Identify which cell holds the provided text, then report its (x, y) central coordinate. 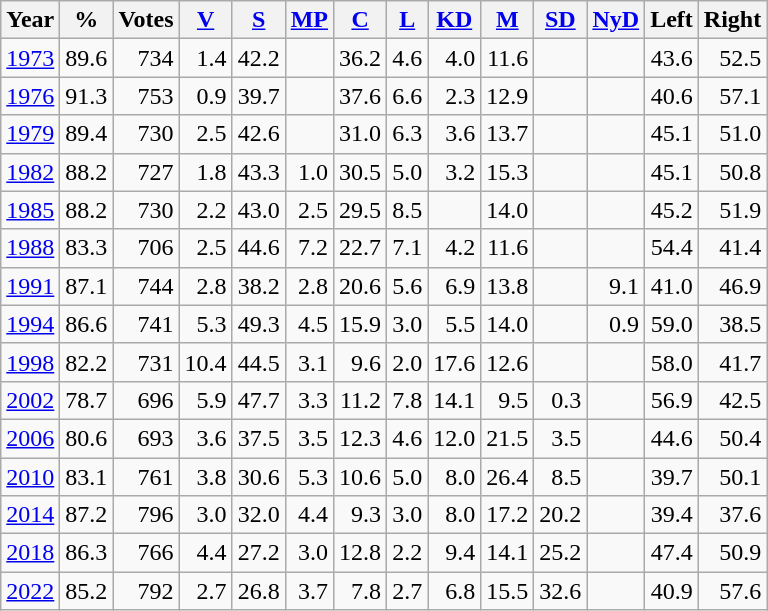
51.0 (732, 134)
744 (146, 286)
83.3 (86, 248)
89.4 (86, 134)
15.3 (508, 172)
40.6 (672, 96)
32.0 (258, 515)
20.6 (360, 286)
15.9 (360, 324)
6.9 (454, 286)
796 (146, 515)
22.7 (360, 248)
9.5 (508, 400)
44.5 (258, 362)
20.2 (560, 515)
47.4 (672, 553)
3.3 (309, 400)
57.1 (732, 96)
40.9 (672, 591)
706 (146, 248)
83.1 (86, 477)
2018 (30, 553)
58.0 (672, 362)
SD (560, 20)
15.5 (508, 591)
7.2 (309, 248)
26.4 (508, 477)
52.5 (732, 58)
S (258, 20)
12.3 (360, 438)
M (508, 20)
V (206, 20)
6.8 (454, 591)
12.0 (454, 438)
1998 (30, 362)
9.4 (454, 553)
47.7 (258, 400)
43.6 (672, 58)
3.1 (309, 362)
3.8 (206, 477)
41.0 (672, 286)
2022 (30, 591)
Votes (146, 20)
12.9 (508, 96)
43.0 (258, 210)
57.6 (732, 591)
693 (146, 438)
4.0 (454, 58)
36.2 (360, 58)
1985 (30, 210)
87.2 (86, 515)
1.8 (206, 172)
696 (146, 400)
5.9 (206, 400)
NyD (616, 20)
30.5 (360, 172)
1979 (30, 134)
50.1 (732, 477)
49.3 (258, 324)
5.5 (454, 324)
C (360, 20)
38.5 (732, 324)
792 (146, 591)
41.7 (732, 362)
2.3 (454, 96)
50.9 (732, 553)
7.1 (408, 248)
82.2 (86, 362)
731 (146, 362)
10.6 (360, 477)
32.6 (560, 591)
56.9 (672, 400)
51.9 (732, 210)
734 (146, 58)
13.7 (508, 134)
1988 (30, 248)
17.6 (454, 362)
% (86, 20)
761 (146, 477)
31.0 (360, 134)
87.1 (86, 286)
L (408, 20)
1991 (30, 286)
29.5 (360, 210)
17.2 (508, 515)
1973 (30, 58)
11.2 (360, 400)
12.8 (360, 553)
21.5 (508, 438)
12.6 (508, 362)
1.0 (309, 172)
9.3 (360, 515)
10.4 (206, 362)
42.2 (258, 58)
59.0 (672, 324)
45.2 (672, 210)
13.8 (508, 286)
Right (732, 20)
1982 (30, 172)
0.3 (560, 400)
5.6 (408, 286)
Year (30, 20)
39.4 (672, 515)
9.6 (360, 362)
4.5 (309, 324)
50.4 (732, 438)
78.7 (86, 400)
80.6 (86, 438)
37.5 (258, 438)
27.2 (258, 553)
46.9 (732, 286)
3.2 (454, 172)
4.2 (454, 248)
86.6 (86, 324)
86.3 (86, 553)
30.6 (258, 477)
6.3 (408, 134)
Left (672, 20)
42.6 (258, 134)
766 (146, 553)
38.2 (258, 286)
26.8 (258, 591)
89.6 (86, 58)
42.5 (732, 400)
MP (309, 20)
KD (454, 20)
41.4 (732, 248)
43.3 (258, 172)
54.4 (672, 248)
2006 (30, 438)
91.3 (86, 96)
2.0 (408, 362)
2002 (30, 400)
6.6 (408, 96)
25.2 (560, 553)
727 (146, 172)
741 (146, 324)
1994 (30, 324)
3.7 (309, 591)
9.1 (616, 286)
753 (146, 96)
85.2 (86, 591)
2010 (30, 477)
1.4 (206, 58)
1976 (30, 96)
50.8 (732, 172)
2014 (30, 515)
